From the cell containing the given text, extract its center point as [x, y] coordinate. 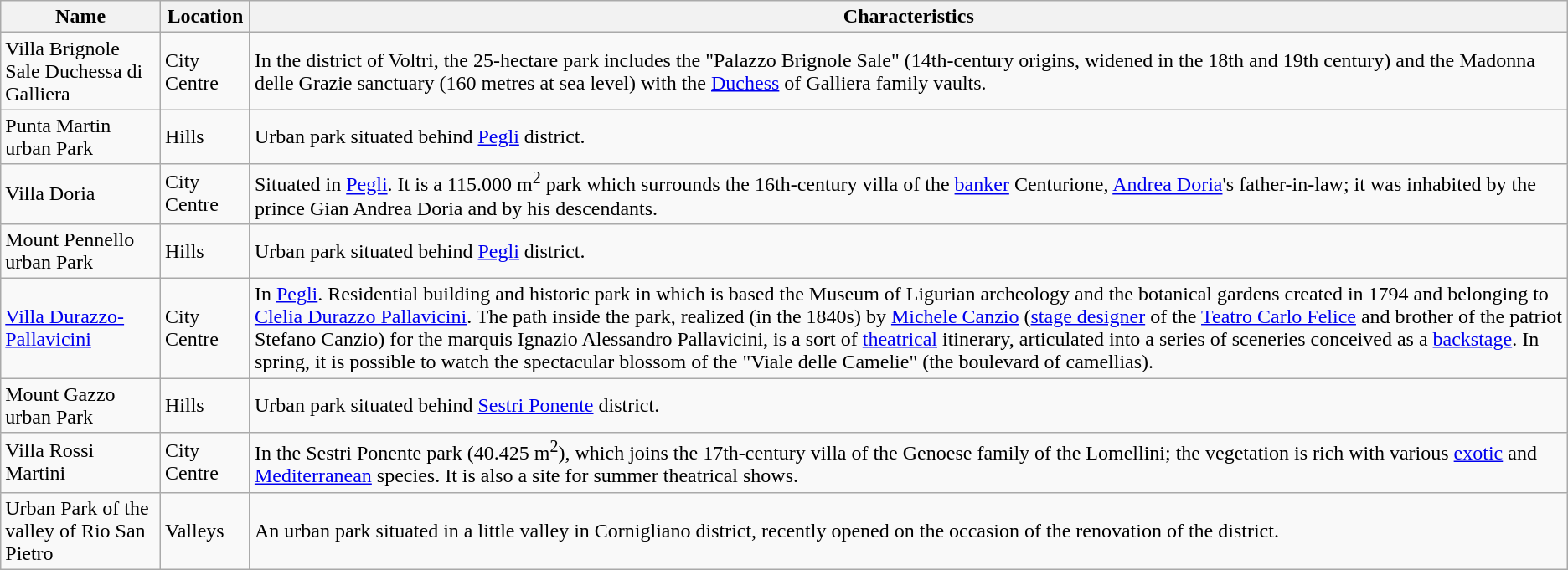
Punta Martin urban Park [80, 137]
Mount Gazzo urban Park [80, 405]
Mount Pennello urban Park [80, 251]
Characteristics [908, 17]
Villa Doria [80, 194]
Urban Park of the valley of Rio San Pietro [80, 531]
Name [80, 17]
An urban park situated in a little valley in Cornigliano district, recently opened on the occasion of the renovation of the district. [908, 531]
Villa Brignole Sale Duchessa di Galliera [80, 71]
Villa Durazzo-Pallavicini [80, 328]
Villa Rossi Martini [80, 463]
Urban park situated behind Sestri Ponente district. [908, 405]
Location [204, 17]
Valleys [204, 531]
